Return the (X, Y) coordinate for the center point of the cell that contains the specified text.  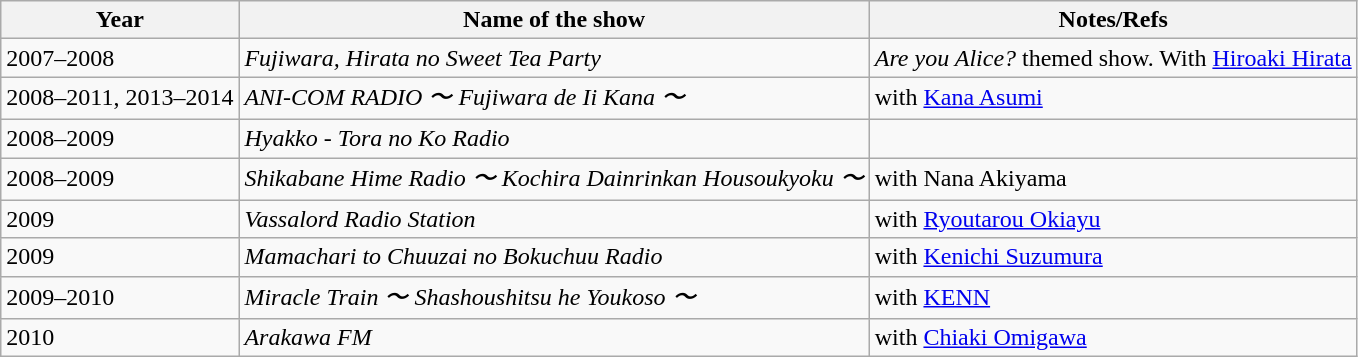
with Chiaki Omigawa (1113, 338)
Miracle Train 〜 Shashoushitsu he Youkoso 〜 (554, 298)
2009–2010 (120, 298)
with KENN (1113, 298)
2007–2008 (120, 58)
Mamachari to Chuuzai no Bokuchuu Radio (554, 257)
2010 (120, 338)
Hyakko - Tora no Ko Radio (554, 138)
Name of the show (554, 20)
Are you Alice? themed show. With Hiroaki Hirata (1113, 58)
ANI-COM RADIO 〜 Fujiwara de Ii Kana 〜 (554, 98)
with Nana Akiyama (1113, 180)
with Kana Asumi (1113, 98)
Fujiwara, Hirata no Sweet Tea Party (554, 58)
Shikabane Hime Radio 〜 Kochira Dainrinkan Housoukyoku 〜 (554, 180)
Year (120, 20)
Notes/Refs (1113, 20)
Arakawa FM (554, 338)
2008–2011, 2013–2014 (120, 98)
with Ryoutarou Okiayu (1113, 219)
Vassalord Radio Station (554, 219)
with Kenichi Suzumura (1113, 257)
